For the text-containing cell, return its midpoint in (X, Y) coordinate format. 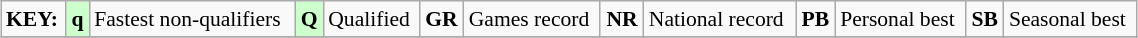
Seasonal best (1070, 19)
Q (309, 19)
PB (816, 19)
Fastest non-qualifiers (192, 19)
Personal best (900, 19)
Games record (532, 19)
National record (720, 19)
NR (622, 19)
SB (985, 19)
Qualified (371, 19)
KEY: (34, 19)
q (78, 19)
GR (442, 19)
